Extract the [x, y] coordinate from the center of the cell holding the provided text.  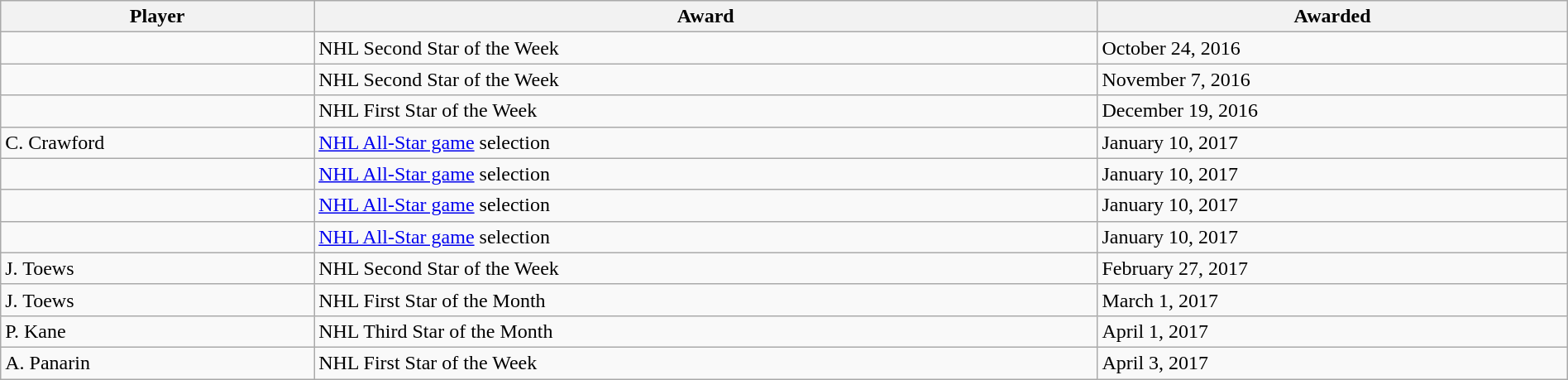
December 19, 2016 [1332, 111]
November 7, 2016 [1332, 79]
Player [157, 17]
NHL First Star of the Month [706, 300]
April 3, 2017 [1332, 363]
A. Panarin [157, 363]
March 1, 2017 [1332, 300]
February 27, 2017 [1332, 268]
Awarded [1332, 17]
October 24, 2016 [1332, 48]
C. Crawford [157, 142]
NHL Third Star of the Month [706, 331]
P. Kane [157, 331]
April 1, 2017 [1332, 331]
Award [706, 17]
